Find where the given text appears and provide that cell's center as [X, Y] coordinate. 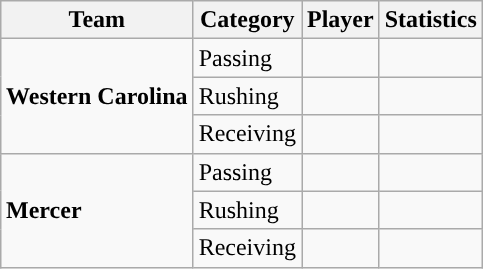
Team [98, 20]
Category [247, 20]
Player [341, 20]
Statistics [430, 20]
Mercer [98, 210]
Western Carolina [98, 96]
